Scan for the cell matching the given text and deliver its [x, y] coordinate at center. 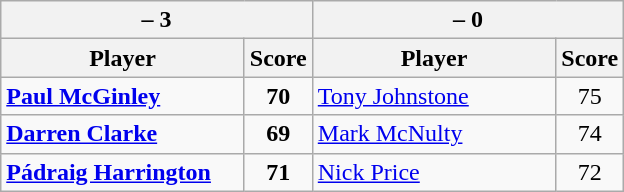
Tony Johnstone [434, 96]
75 [590, 96]
Darren Clarke [123, 134]
Mark McNulty [434, 134]
Nick Price [434, 172]
71 [278, 172]
72 [590, 172]
70 [278, 96]
Paul McGinley [123, 96]
– 3 [157, 20]
74 [590, 134]
Pádraig Harrington [123, 172]
– 0 [468, 20]
69 [278, 134]
